Return [x, y] of the center of cell containing provided text 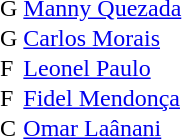
Carlos Morais [102, 38]
G [8, 38]
Leonel Paulo [102, 68]
Fidel Mendonça [102, 98]
